Identify which cell holds the provided text, then report its [X, Y] central coordinate. 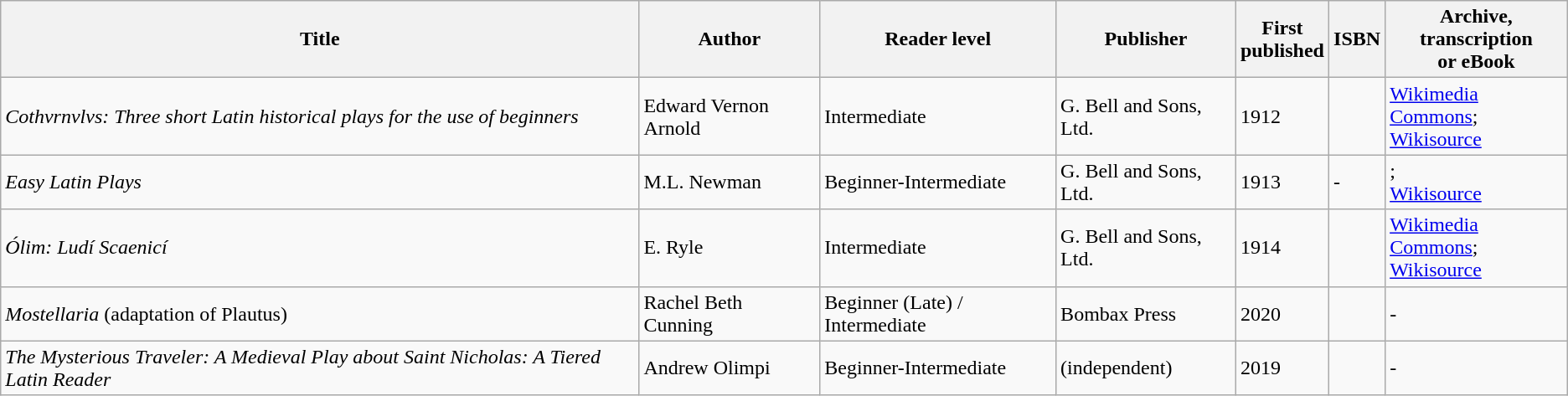
2020 [1282, 313]
E. Ryle [730, 248]
2019 [1282, 368]
Reader level [938, 39]
Bombax Press [1146, 313]
Mostellaria (adaptation of Plautus) [320, 313]
Author [730, 39]
Publisher [1146, 39]
Easy Latin Plays [320, 183]
Andrew Olimpi [730, 368]
ISBN [1357, 39]
1912 [1282, 116]
1914 [1282, 248]
Wikimedia Commons;Wikisource [1477, 248]
Beginner (Late) / Intermediate [938, 313]
Title [320, 39]
The Mysterious Traveler: A Medieval Play about Saint Nicholas: A Tiered Latin Reader [320, 368]
M.L. Newman [730, 183]
1913 [1282, 183]
Rachel Beth Cunning [730, 313]
Cothvrnvlvs: Three short Latin historical plays for the use of beginners [320, 116]
Ólim: Ludí Scaenicí [320, 248]
Archive,transcriptionor eBook [1477, 39]
Edward Vernon Arnold [730, 116]
Wikimedia Commons; Wikisource [1477, 116]
(independent) [1146, 368]
Firstpublished [1282, 39]
; Wikisource [1477, 183]
